Pinpoint the cell where the given text exists, returning its (x, y) midpoint coordinate. 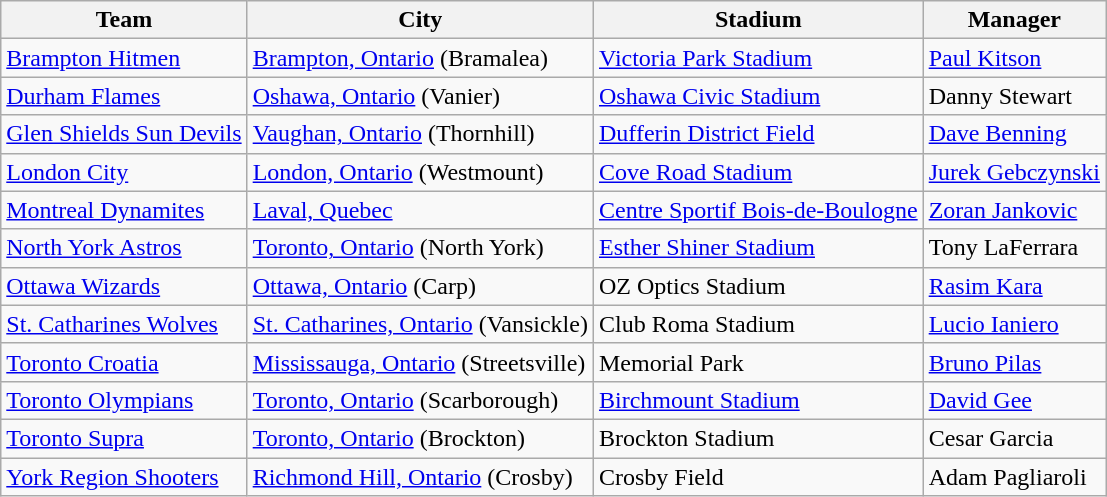
Vaughan, Ontario (Thornhill) (420, 134)
City (420, 20)
Centre Sportif Bois-de-Boulogne (758, 210)
York Region Shooters (124, 477)
Oshawa, Ontario (Vanier) (420, 96)
Stadium (758, 20)
Toronto, Ontario (Brockton) (420, 438)
Adam Pagliaroli (1014, 477)
Mississauga, Ontario (Streetsville) (420, 362)
Toronto Olympians (124, 400)
Club Roma Stadium (758, 324)
Laval, Quebec (420, 210)
Manager (1014, 20)
Dave Benning (1014, 134)
Toronto, Ontario (North York) (420, 248)
Lucio Ianiero (1014, 324)
Glen Shields Sun Devils (124, 134)
Brampton, Ontario (Bramalea) (420, 58)
Cove Road Stadium (758, 172)
Cesar Garcia (1014, 438)
Bruno Pilas (1014, 362)
St. Catharines, Ontario (Vansickle) (420, 324)
Durham Flames (124, 96)
Team (124, 20)
Esther Shiner Stadium (758, 248)
Brampton Hitmen (124, 58)
London City (124, 172)
Dufferin District Field (758, 134)
Tony LaFerrara (1014, 248)
Birchmount Stadium (758, 400)
Memorial Park (758, 362)
David Gee (1014, 400)
North York Astros (124, 248)
Toronto Croatia (124, 362)
Danny Stewart (1014, 96)
Crosby Field (758, 477)
OZ Optics Stadium (758, 286)
St. Catharines Wolves (124, 324)
Ottawa Wizards (124, 286)
Zoran Jankovic (1014, 210)
Richmond Hill, Ontario (Crosby) (420, 477)
Victoria Park Stadium (758, 58)
Ottawa, Ontario (Carp) (420, 286)
London, Ontario (Westmount) (420, 172)
Paul Kitson (1014, 58)
Montreal Dynamites (124, 210)
Jurek Gebczynski (1014, 172)
Toronto, Ontario (Scarborough) (420, 400)
Rasim Kara (1014, 286)
Toronto Supra (124, 438)
Brockton Stadium (758, 438)
Oshawa Civic Stadium (758, 96)
